Return the (X, Y) coordinate for the center point of the cell that contains the specified text.  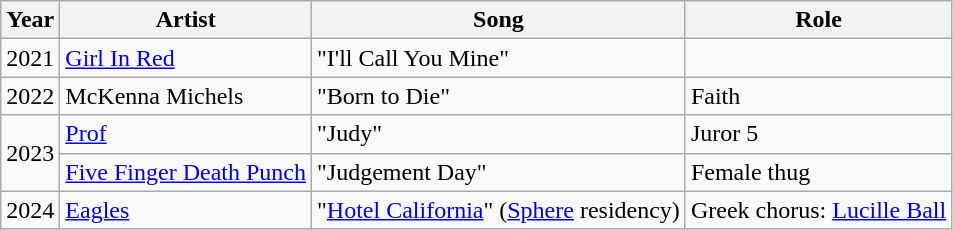
Role (818, 20)
Year (30, 20)
Girl In Red (186, 58)
2022 (30, 96)
"I'll Call You Mine" (499, 58)
Female thug (818, 172)
2021 (30, 58)
2024 (30, 210)
"Judgement Day" (499, 172)
"Hotel California" (Sphere residency) (499, 210)
"Judy" (499, 134)
2023 (30, 153)
"Born to Die" (499, 96)
McKenna Michels (186, 96)
Artist (186, 20)
Prof (186, 134)
Song (499, 20)
Five Finger Death Punch (186, 172)
Eagles (186, 210)
Greek chorus: Lucille Ball (818, 210)
Juror 5 (818, 134)
Faith (818, 96)
